Find where the given text appears and provide that cell's center as [X, Y] coordinate. 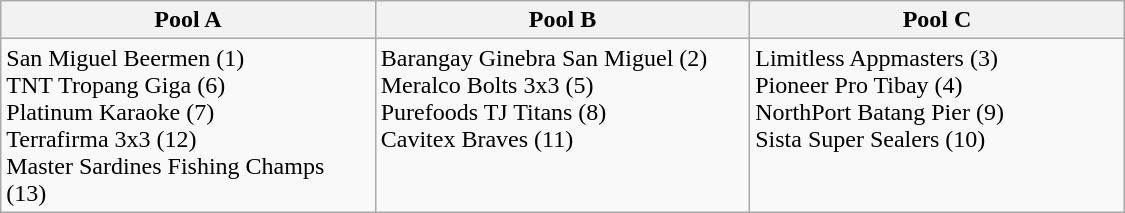
Pool B [562, 20]
San Miguel Beermen (1) TNT Tropang Giga (6) Platinum Karaoke (7) Terrafirma 3x3 (12) Master Sardines Fishing Champs (13) [188, 126]
Limitless Appmasters (3) Pioneer Pro Tibay (4) NorthPort Batang Pier (9) Sista Super Sealers (10) [938, 126]
Pool C [938, 20]
Pool A [188, 20]
Barangay Ginebra San Miguel (2) Meralco Bolts 3x3 (5) Purefoods TJ Titans (8) Cavitex Braves (11) [562, 126]
